Search for the cell housing the specified text and yield its (x, y) center coordinate. 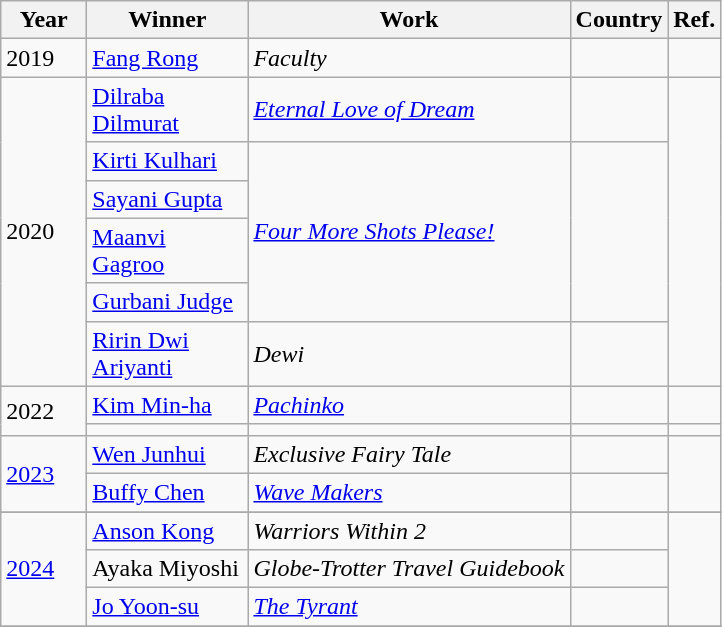
Kirti Kulhari (168, 161)
Ref. (694, 20)
Exclusive Fairy Tale (409, 454)
2024 (44, 569)
Gurbani Judge (168, 302)
2023 (44, 473)
Wen Junhui (168, 454)
Ririn Dwi Ariyanti (168, 354)
Year (44, 20)
Faculty (409, 58)
Maanvi Gagroo (168, 250)
Pachinko (409, 405)
The Tyrant (409, 607)
Kim Min-ha (168, 405)
2022 (44, 410)
Ayaka Miyoshi (168, 569)
Warriors Within 2 (409, 531)
Jo Yoon-su (168, 607)
Buffy Chen (168, 492)
2019 (44, 58)
Four More Shots Please! (409, 232)
Country (619, 20)
Sayani Gupta (168, 199)
2020 (44, 232)
Globe-Trotter Travel Guidebook (409, 569)
Fang Rong (168, 58)
Dilraba Dilmurat (168, 110)
Work (409, 20)
Eternal Love of Dream (409, 110)
Winner (168, 20)
Anson Kong (168, 531)
Dewi (409, 354)
Wave Makers (409, 492)
